Search for the cell housing the specified text and yield its (x, y) center coordinate. 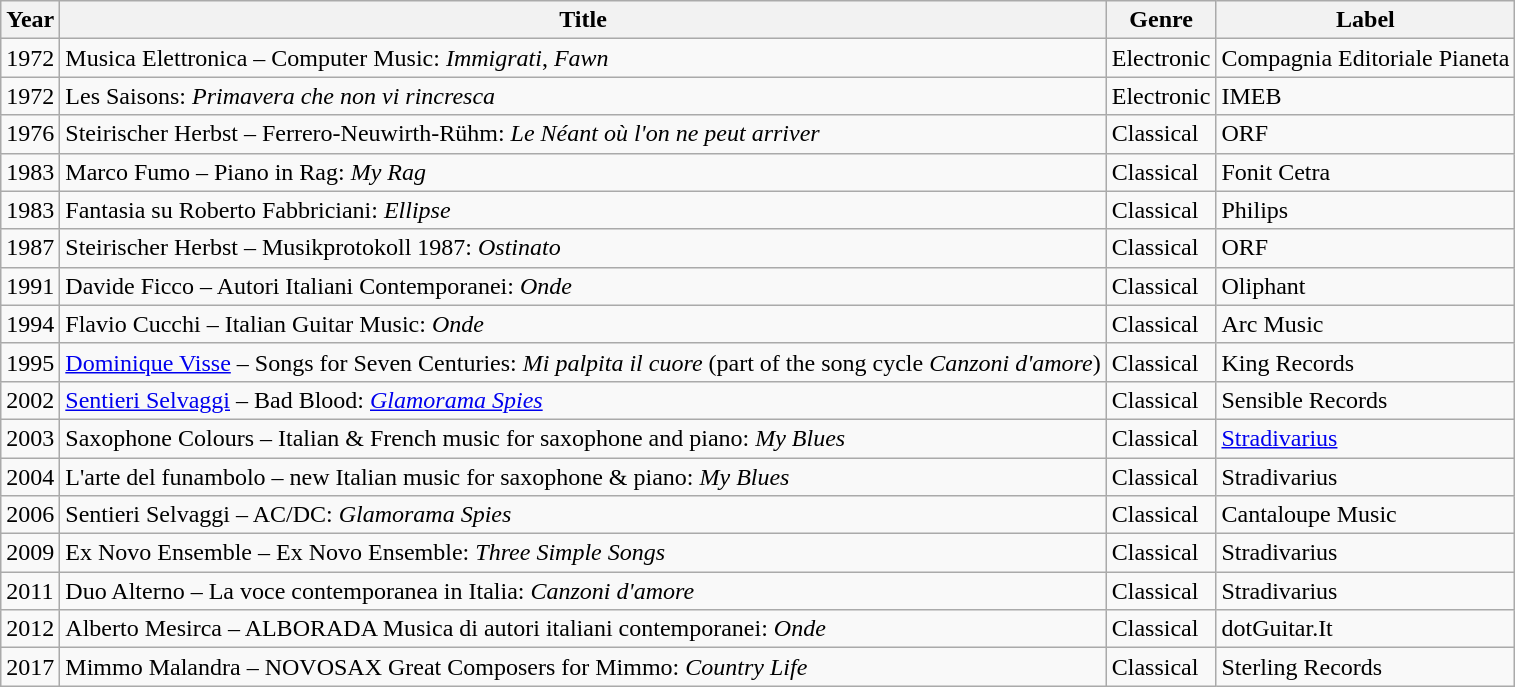
Steirischer Herbst – Ferrero-Neuwirth-Rühm: Le Néant où l'on ne peut arriver (583, 134)
Flavio Cucchi – Italian Guitar Music: Onde (583, 324)
Title (583, 20)
Ex Novo Ensemble – Ex Novo Ensemble: Three Simple Songs (583, 553)
Davide Ficco – Autori Italiani Contemporanei: Onde (583, 286)
2003 (30, 438)
2004 (30, 477)
2002 (30, 400)
1987 (30, 248)
Les Saisons: Primavera che non vi rincresca (583, 96)
2017 (30, 667)
Mimmo Malandra – NOVOSAX Great Composers for Mimmo: Country Life (583, 667)
Musica Elettronica – Computer Music: Immigrati, Fawn (583, 58)
1991 (30, 286)
King Records (1366, 362)
Compagnia Editoriale Pianeta (1366, 58)
Sensible Records (1366, 400)
2011 (30, 591)
2006 (30, 515)
dotGuitar.It (1366, 629)
Fantasia su Roberto Fabbriciani: Ellipse (583, 210)
2012 (30, 629)
L'arte del funambolo – new Italian music for saxophone & piano: My Blues (583, 477)
Saxophone Colours – Italian & French music for saxophone and piano: My Blues (583, 438)
Philips (1366, 210)
Sterling Records (1366, 667)
Label (1366, 20)
Genre (1161, 20)
Alberto Mesirca – ALBORADA Musica di autori italiani contemporanei: Onde (583, 629)
2009 (30, 553)
1995 (30, 362)
1976 (30, 134)
Arc Music (1366, 324)
Marco Fumo – Piano in Rag: My Rag (583, 172)
1994 (30, 324)
Steirischer Herbst – Musikprotokoll 1987: Ostinato (583, 248)
Duo Alterno – La voce contemporanea in Italia: Canzoni d'amore (583, 591)
Sentieri Selvaggi – AC/DC: Glamorama Spies (583, 515)
IMEB (1366, 96)
Oliphant (1366, 286)
Cantaloupe Music (1366, 515)
Dominique Visse – Songs for Seven Centuries: Mi palpita il cuore (part of the song cycle Canzoni d'amore) (583, 362)
Year (30, 20)
Sentieri Selvaggi – Bad Blood: Glamorama Spies (583, 400)
Fonit Cetra (1366, 172)
